Locate the cell with the specified text and output its [X, Y] center coordinate. 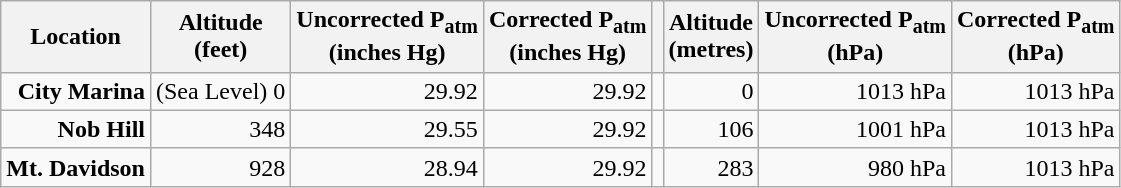
Corrected Patm(hPa) [1036, 36]
Altitude(metres) [711, 36]
Location [76, 36]
(Sea Level) 0 [220, 91]
Mt. Davidson [76, 167]
28.94 [388, 167]
928 [220, 167]
106 [711, 129]
283 [711, 167]
Altitude(feet) [220, 36]
29.55 [388, 129]
1001 hPa [856, 129]
City Marina [76, 91]
Uncorrected Patm(hPa) [856, 36]
980 hPa [856, 167]
Nob Hill [76, 129]
Corrected Patm(inches Hg) [568, 36]
Uncorrected Patm(inches Hg) [388, 36]
348 [220, 129]
0 [711, 91]
